Output the [X, Y] coordinate of the center of the cell containing the given text.  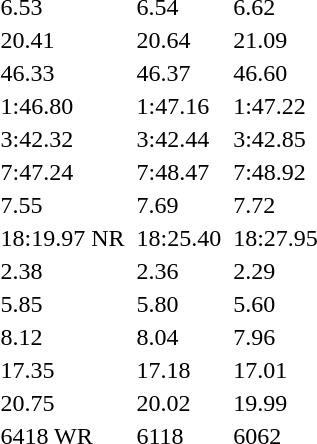
5.80 [179, 304]
1:47.16 [179, 106]
8.04 [179, 337]
2.36 [179, 271]
46.37 [179, 73]
20.02 [179, 403]
7:48.47 [179, 172]
20.64 [179, 40]
18:25.40 [179, 238]
17.18 [179, 370]
3:42.44 [179, 139]
7.69 [179, 205]
